Locate the cell with the specified text and output its [x, y] center coordinate. 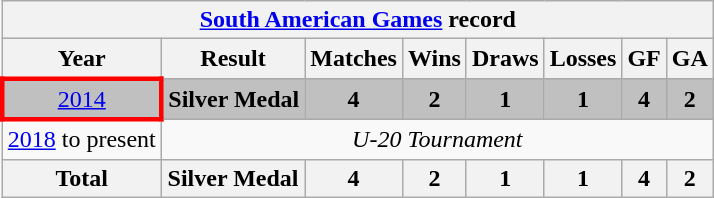
2018 to present [82, 139]
Total [82, 178]
Year [82, 59]
Wins [434, 59]
Draws [505, 59]
Losses [583, 59]
Result [232, 59]
U-20 Tournament [437, 139]
South American Games record [358, 20]
Matches [354, 59]
GA [690, 59]
GF [644, 59]
2014 [82, 98]
